Return the (X, Y) coordinate for the center point of the cell that contains the specified text.  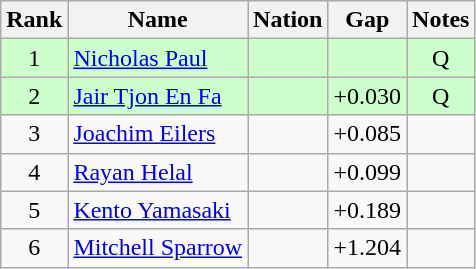
Kento Yamasaki (158, 210)
+0.189 (368, 210)
4 (34, 172)
Name (158, 20)
6 (34, 248)
3 (34, 134)
Jair Tjon En Fa (158, 96)
Nation (288, 20)
Nicholas Paul (158, 58)
Rank (34, 20)
+0.099 (368, 172)
2 (34, 96)
+1.204 (368, 248)
5 (34, 210)
Joachim Eilers (158, 134)
+0.085 (368, 134)
Notes (441, 20)
Rayan Helal (158, 172)
+0.030 (368, 96)
Mitchell Sparrow (158, 248)
1 (34, 58)
Gap (368, 20)
